From the cell containing the given text, extract its center point as [x, y] coordinate. 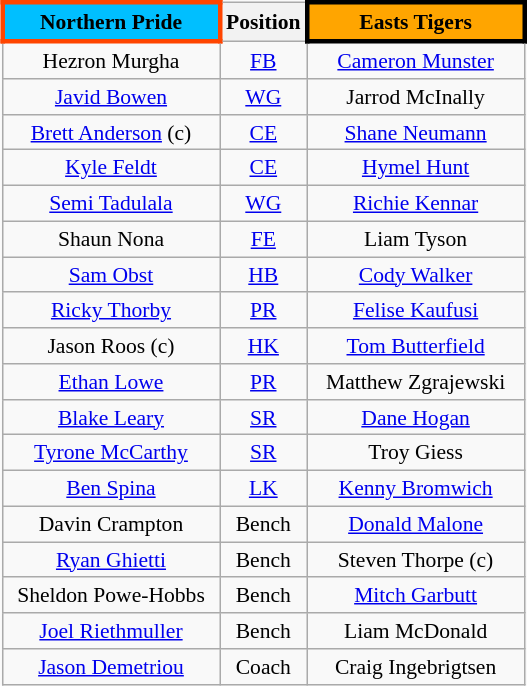
Matthew Zgrajewski [416, 382]
Ethan Lowe [110, 382]
Cameron Munster [416, 60]
Blake Leary [110, 417]
Shane Neumann [416, 132]
Ricky Thorby [110, 310]
Semi Tadulala [110, 203]
Steven Thorpe (c) [416, 560]
Jason Demetriou [110, 667]
Hezron Murgha [110, 60]
Ben Spina [110, 488]
Davin Crampton [110, 524]
HB [264, 275]
Shaun Nona [110, 239]
Hymel Hunt [416, 168]
Brett Anderson (c) [110, 132]
FB [264, 60]
Cody Walker [416, 275]
Felise Kaufusi [416, 310]
Troy Giess [416, 453]
Coach [264, 667]
FE [264, 239]
Tom Butterfield [416, 346]
Kyle Feldt [110, 168]
Easts Tigers [416, 22]
Jarrod McInally [416, 97]
Liam McDonald [416, 631]
Tyrone McCarthy [110, 453]
Liam Tyson [416, 239]
Ryan Ghietti [110, 560]
Joel Riethmuller [110, 631]
Craig Ingebrigtsen [416, 667]
Sheldon Powe-Hobbs [110, 595]
Richie Kennar [416, 203]
Javid Bowen [110, 97]
Dane Hogan [416, 417]
Mitch Garbutt [416, 595]
Position [264, 22]
Sam Obst [110, 275]
Kenny Bromwich [416, 488]
Northern Pride [110, 22]
Jason Roos (c) [110, 346]
LK [264, 488]
HK [264, 346]
Donald Malone [416, 524]
